Locate the cell with the specified text and output its (X, Y) center coordinate. 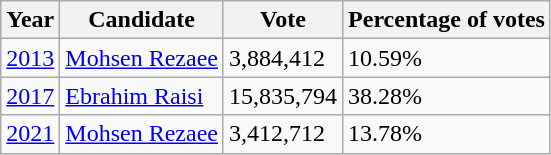
10.59% (447, 58)
3,884,412 (282, 58)
Vote (282, 20)
Candidate (142, 20)
2017 (30, 96)
13.78% (447, 134)
3,412,712 (282, 134)
15,835,794 (282, 96)
Year (30, 20)
2013 (30, 58)
2021 (30, 134)
Percentage of votes (447, 20)
Ebrahim Raisi (142, 96)
38.28% (447, 96)
